Identify which cell holds the provided text, then report its [X, Y] central coordinate. 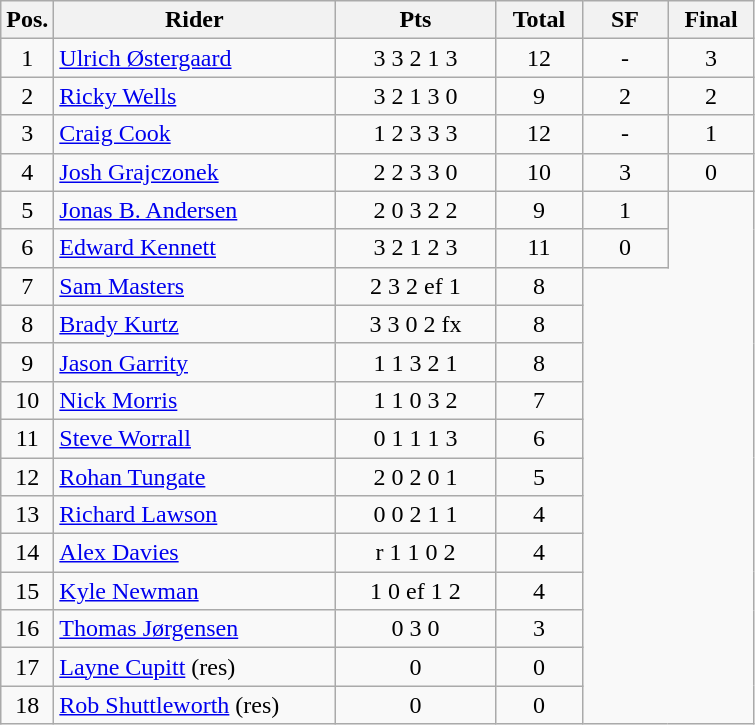
Alex Davies [194, 553]
Craig Cook [194, 134]
Edward Kennett [194, 248]
r 1 1 0 2 [416, 553]
Pos. [28, 20]
Kyle Newman [194, 591]
17 [28, 667]
Ulrich Østergaard [194, 58]
Rohan Tungate [194, 477]
13 [28, 515]
18 [28, 705]
2 0 2 0 1 [416, 477]
Sam Masters [194, 286]
1 1 3 2 1 [416, 362]
2 0 3 2 2 [416, 210]
1 0 ef 1 2 [416, 591]
0 3 0 [416, 629]
1 2 3 3 3 [416, 134]
Brady Kurtz [194, 324]
15 [28, 591]
0 1 1 1 3 [416, 438]
Layne Cupitt (res) [194, 667]
14 [28, 553]
Final [711, 20]
Richard Lawson [194, 515]
3 3 2 1 3 [416, 58]
Jason Garrity [194, 362]
Nick Morris [194, 400]
0 0 2 1 1 [416, 515]
3 2 1 2 3 [416, 248]
2 3 2 ef 1 [416, 286]
2 2 3 3 0 [416, 172]
Thomas Jørgensen [194, 629]
Steve Worrall [194, 438]
Josh Grajczonek [194, 172]
Jonas B. Andersen [194, 210]
Pts [416, 20]
3 2 1 3 0 [416, 96]
1 1 0 3 2 [416, 400]
3 3 0 2 fx [416, 324]
Ricky Wells [194, 96]
16 [28, 629]
Rob Shuttleworth (res) [194, 705]
Total [539, 20]
Rider [194, 20]
SF [625, 20]
